For the text-containing cell, return its midpoint in [x, y] coordinate format. 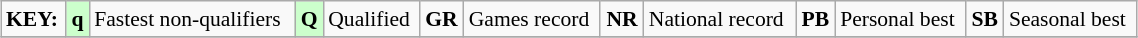
q [78, 19]
National record [720, 19]
Qualified [371, 19]
SB [985, 19]
Personal best [900, 19]
Seasonal best [1070, 19]
Q [309, 19]
Games record [532, 19]
NR [622, 19]
Fastest non-qualifiers [192, 19]
GR [442, 19]
PB [816, 19]
KEY: [34, 19]
